Extract the (x, y) coordinate from the center of the cell holding the provided text.  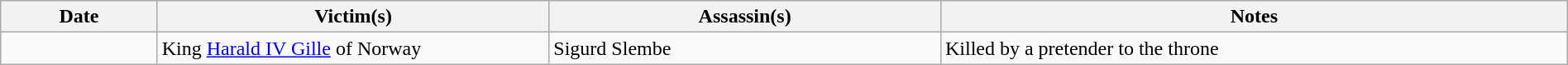
Assassin(s) (745, 17)
Killed by a pretender to the throne (1254, 48)
Victim(s) (353, 17)
King Harald IV Gille of Norway (353, 48)
Date (79, 17)
Notes (1254, 17)
Sigurd Slembe (745, 48)
